Pinpoint the cell where the given text exists, returning its [x, y] midpoint coordinate. 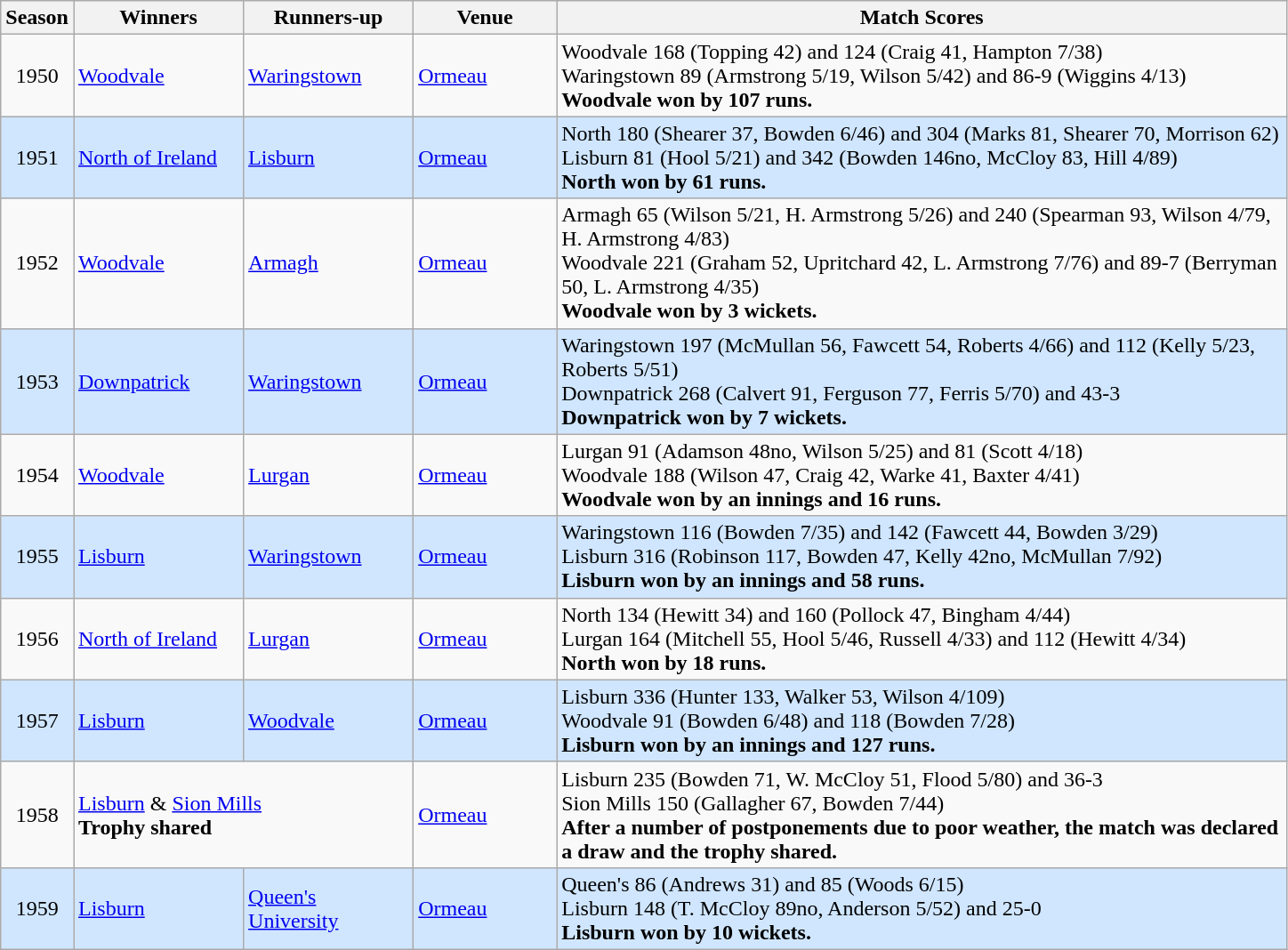
Match Scores [922, 18]
Venue [486, 18]
1954 [37, 475]
Armagh [329, 263]
North 134 (Hewitt 34) and 160 (Pollock 47, Bingham 4/44)Lurgan 164 (Mitchell 55, Hool 5/46, Russell 4/33) and 112 (Hewitt 4/34)North won by 18 runs. [922, 639]
1950 [37, 76]
1959 [37, 908]
Queen's University [329, 908]
Runners-up [329, 18]
Queen's 86 (Andrews 31) and 85 (Woods 6/15)Lisburn 148 (T. McCloy 89no, Anderson 5/52) and 25-0Lisburn won by 10 wickets. [922, 908]
Lisburn 336 (Hunter 133, Walker 53, Wilson 4/109)Woodvale 91 (Bowden 6/48) and 118 (Bowden 7/28)Lisburn won by an innings and 127 runs. [922, 721]
Downpatrick [158, 381]
1956 [37, 639]
1958 [37, 815]
Season [37, 18]
1952 [37, 263]
1953 [37, 381]
1955 [37, 557]
Winners [158, 18]
1951 [37, 157]
Lisburn & Sion MillsTrophy shared [243, 815]
1957 [37, 721]
